Capture the cell that displays the provided text and extract its [X, Y] central coordinate. 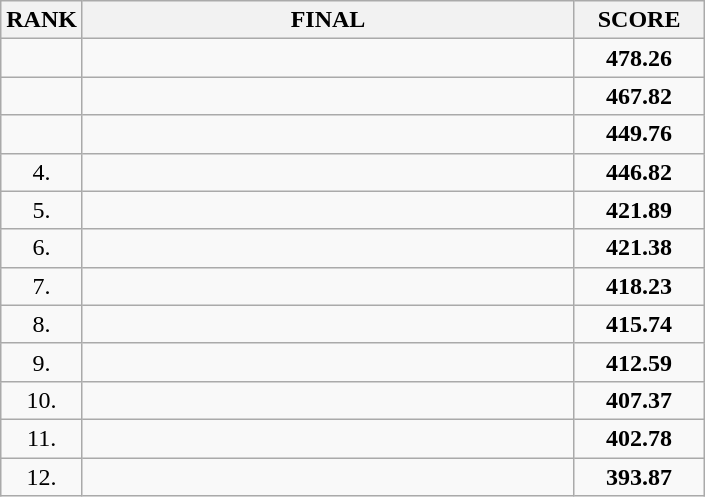
446.82 [640, 172]
9. [42, 362]
SCORE [640, 20]
5. [42, 210]
467.82 [640, 96]
RANK [42, 20]
8. [42, 324]
FINAL [328, 20]
402.78 [640, 438]
415.74 [640, 324]
10. [42, 400]
7. [42, 286]
11. [42, 438]
12. [42, 477]
478.26 [640, 58]
421.89 [640, 210]
4. [42, 172]
393.87 [640, 477]
449.76 [640, 134]
418.23 [640, 286]
421.38 [640, 248]
407.37 [640, 400]
412.59 [640, 362]
6. [42, 248]
